Return the [x, y] coordinate for the center point of the cell that contains the specified text.  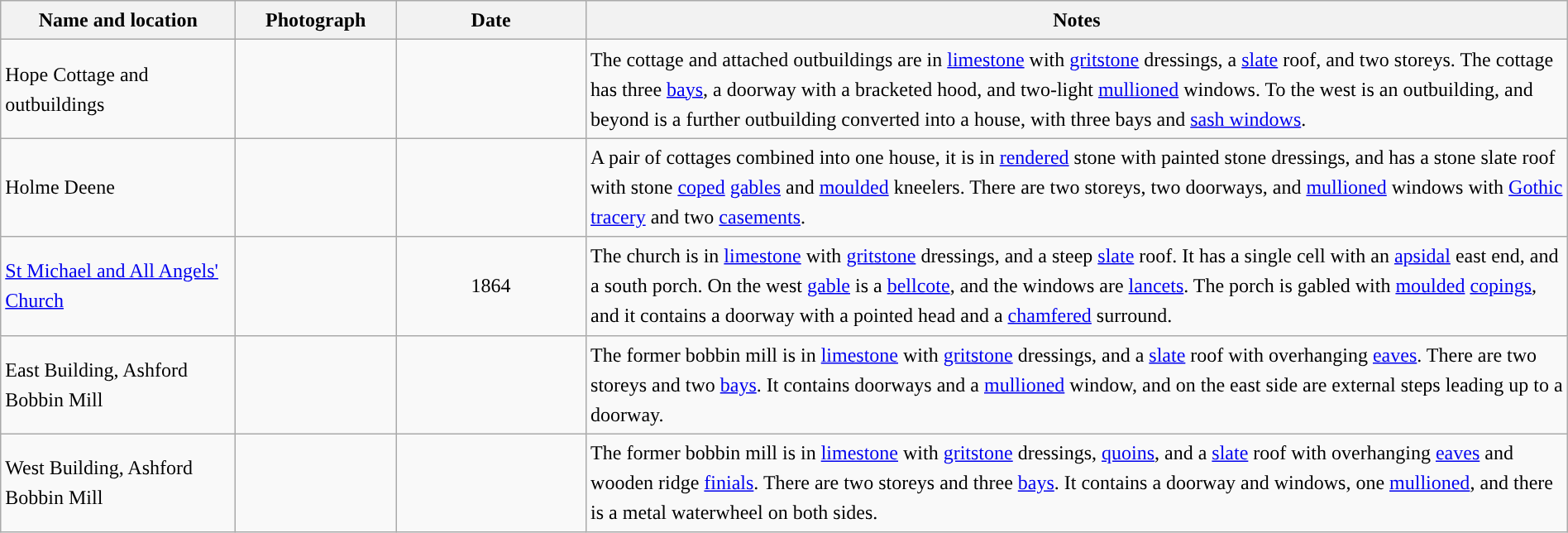
Holme Deene [118, 187]
Hope Cottage and outbuildings [118, 89]
Name and location [118, 20]
Photograph [316, 20]
1864 [491, 286]
Notes [1077, 20]
St Michael and All Angels' Church [118, 286]
West Building, Ashford Bobbin Mill [118, 483]
East Building, Ashford Bobbin Mill [118, 384]
Date [491, 20]
